Search for the cell housing the specified text and yield its [x, y] center coordinate. 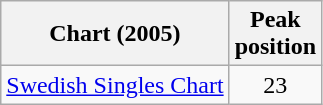
Swedish Singles Chart [115, 85]
Chart (2005) [115, 34]
Peakposition [275, 34]
23 [275, 85]
